Pinpoint the cell where the given text exists, returning its [X, Y] midpoint coordinate. 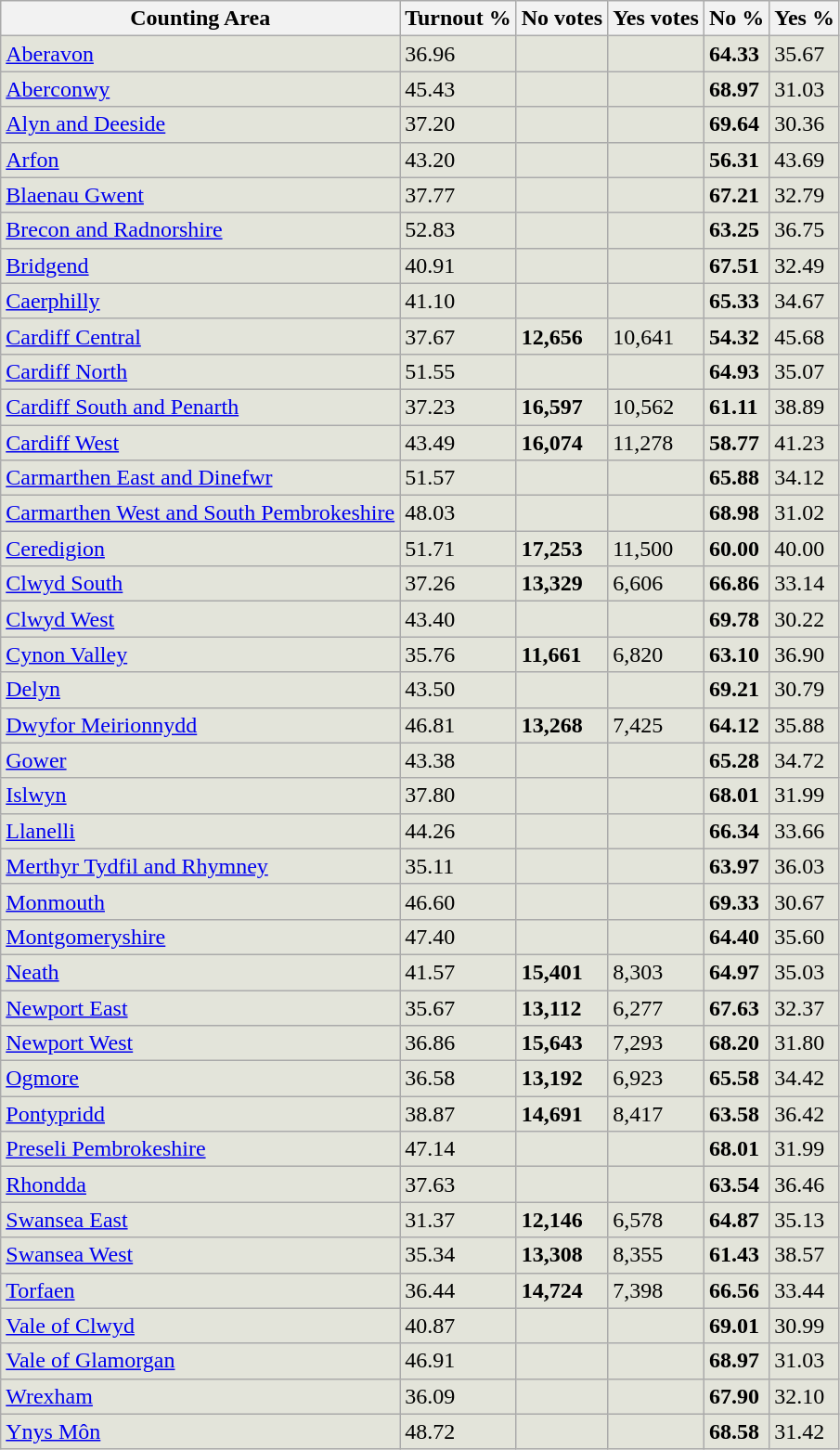
64.93 [736, 371]
43.50 [459, 690]
36.86 [459, 1043]
69.01 [736, 1326]
43.69 [805, 160]
44.26 [459, 831]
Yes % [805, 19]
37.67 [459, 336]
Pontypridd [200, 1114]
Carmarthen West and South Pembrokeshire [200, 513]
Newport East [200, 1007]
8,417 [656, 1114]
33.66 [805, 831]
14,724 [562, 1290]
37.26 [459, 584]
69.21 [736, 690]
Blaenau Gwent [200, 195]
31.02 [805, 513]
Vale of Clwyd [200, 1326]
32.79 [805, 195]
Delyn [200, 690]
Preseli Pembrokeshire [200, 1149]
Gower [200, 760]
36.44 [459, 1290]
No % [736, 19]
41.23 [805, 443]
Cynon Valley [200, 654]
34.12 [805, 478]
Vale of Glamorgan [200, 1361]
61.43 [736, 1255]
46.91 [459, 1361]
37.63 [459, 1185]
Wrexham [200, 1396]
45.68 [805, 336]
36.58 [459, 1079]
40.00 [805, 549]
15,643 [562, 1043]
37.80 [459, 796]
30.22 [805, 619]
11,278 [656, 443]
47.40 [459, 937]
Torfaen [200, 1290]
38.89 [805, 407]
35.03 [805, 972]
8,355 [656, 1255]
46.60 [459, 901]
47.14 [459, 1149]
36.03 [805, 866]
69.64 [736, 124]
13,192 [562, 1079]
Aberconwy [200, 89]
7,425 [656, 725]
36.09 [459, 1396]
64.12 [736, 725]
41.10 [459, 301]
8,303 [656, 972]
Swansea East [200, 1220]
38.87 [459, 1114]
Brecon and Radnorshire [200, 230]
64.33 [736, 54]
65.58 [736, 1079]
63.97 [736, 866]
Cardiff Central [200, 336]
38.57 [805, 1255]
12,656 [562, 336]
63.10 [736, 654]
69.78 [736, 619]
16,074 [562, 443]
68.58 [736, 1431]
30.67 [805, 901]
35.60 [805, 937]
46.81 [459, 725]
Montgomeryshire [200, 937]
Alyn and Deeside [200, 124]
56.31 [736, 160]
10,641 [656, 336]
35.76 [459, 654]
6,820 [656, 654]
Yes votes [656, 19]
6,606 [656, 584]
31.37 [459, 1220]
65.28 [736, 760]
16,597 [562, 407]
66.34 [736, 831]
34.67 [805, 301]
45.43 [459, 89]
68.98 [736, 513]
Dwyfor Meirionnydd [200, 725]
30.79 [805, 690]
58.77 [736, 443]
Bridgend [200, 265]
Rhondda [200, 1185]
Carmarthen East and Dinefwr [200, 478]
51.57 [459, 478]
66.56 [736, 1290]
15,401 [562, 972]
67.21 [736, 195]
63.54 [736, 1185]
60.00 [736, 549]
13,329 [562, 584]
30.99 [805, 1326]
40.91 [459, 265]
65.33 [736, 301]
31.80 [805, 1043]
66.86 [736, 584]
13,308 [562, 1255]
64.40 [736, 937]
32.10 [805, 1396]
7,293 [656, 1043]
Turnout % [459, 19]
64.97 [736, 972]
Swansea West [200, 1255]
48.72 [459, 1431]
No votes [562, 19]
43.49 [459, 443]
Cardiff West [200, 443]
37.20 [459, 124]
7,398 [656, 1290]
31.42 [805, 1431]
43.38 [459, 760]
14,691 [562, 1114]
Newport West [200, 1043]
67.51 [736, 265]
61.11 [736, 407]
35.11 [459, 866]
63.58 [736, 1114]
51.55 [459, 371]
Arfon [200, 160]
40.87 [459, 1326]
13,268 [562, 725]
67.90 [736, 1396]
Ogmore [200, 1079]
36.96 [459, 54]
36.42 [805, 1114]
33.44 [805, 1290]
64.87 [736, 1220]
Monmouth [200, 901]
Neath [200, 972]
43.20 [459, 160]
Cardiff South and Penarth [200, 407]
36.75 [805, 230]
37.23 [459, 407]
Aberavon [200, 54]
Ceredigion [200, 549]
65.88 [736, 478]
Islwyn [200, 796]
32.37 [805, 1007]
35.07 [805, 371]
11,500 [656, 549]
Llanelli [200, 831]
67.63 [736, 1007]
48.03 [459, 513]
36.46 [805, 1185]
51.71 [459, 549]
Caerphilly [200, 301]
32.49 [805, 265]
43.40 [459, 619]
6,923 [656, 1079]
54.32 [736, 336]
Merthyr Tydfil and Rhymney [200, 866]
12,146 [562, 1220]
35.88 [805, 725]
10,562 [656, 407]
69.33 [736, 901]
37.77 [459, 195]
63.25 [736, 230]
Cardiff North [200, 371]
36.90 [805, 654]
41.57 [459, 972]
30.36 [805, 124]
11,661 [562, 654]
Clwyd South [200, 584]
17,253 [562, 549]
34.42 [805, 1079]
Counting Area [200, 19]
52.83 [459, 230]
34.72 [805, 760]
6,277 [656, 1007]
Clwyd West [200, 619]
6,578 [656, 1220]
35.13 [805, 1220]
Ynys Môn [200, 1431]
13,112 [562, 1007]
35.34 [459, 1255]
68.20 [736, 1043]
33.14 [805, 584]
